Locate the cell with the specified text and output its (x, y) center coordinate. 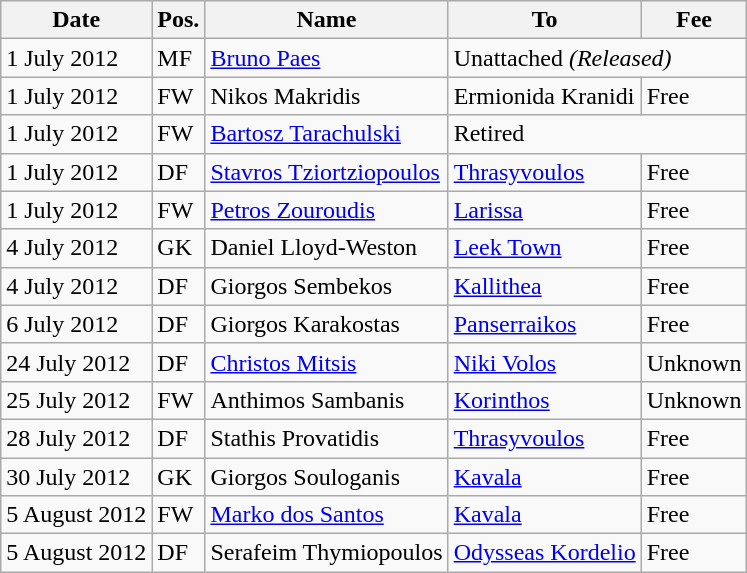
Stathis Provatidis (326, 438)
Giorgos Karakostas (326, 324)
Korinthos (544, 400)
Unattached (Released) (598, 58)
Petros Zouroudis (326, 210)
Odysseas Kordelio (544, 553)
MF (178, 58)
Christos Mitsis (326, 362)
25 July 2012 (76, 400)
Daniel Lloyd-Weston (326, 248)
30 July 2012 (76, 477)
Larissa (544, 210)
Giorgos Sembekos (326, 286)
Giorgos Souloganis (326, 477)
Retired (598, 134)
Marko dos Santos (326, 515)
Bartosz Tarachulski (326, 134)
Anthimos Sambanis (326, 400)
Serafeim Thymiopoulos (326, 553)
To (544, 20)
Kallithea (544, 286)
Date (76, 20)
Niki Volos (544, 362)
Nikos Makridis (326, 96)
6 July 2012 (76, 324)
Name (326, 20)
Ermionida Kranidi (544, 96)
Stavros Tziortziopoulos (326, 172)
Leek Town (544, 248)
28 July 2012 (76, 438)
24 July 2012 (76, 362)
Fee (694, 20)
Bruno Paes (326, 58)
Pos. (178, 20)
Panserraikos (544, 324)
